For the text-containing cell, return its midpoint in [X, Y] coordinate format. 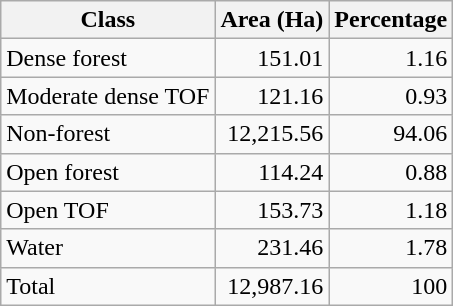
Percentage [391, 20]
1.78 [391, 248]
12,215.56 [272, 134]
Water [108, 248]
151.01 [272, 58]
1.18 [391, 210]
Area (Ha) [272, 20]
0.93 [391, 96]
0.88 [391, 172]
Open forest [108, 172]
100 [391, 286]
94.06 [391, 134]
231.46 [272, 248]
153.73 [272, 210]
Dense forest [108, 58]
121.16 [272, 96]
Open TOF [108, 210]
Total [108, 286]
12,987.16 [272, 286]
114.24 [272, 172]
Moderate dense TOF [108, 96]
Class [108, 20]
Non-forest [108, 134]
1.16 [391, 58]
